Pinpoint the cell where the given text exists, returning its (x, y) midpoint coordinate. 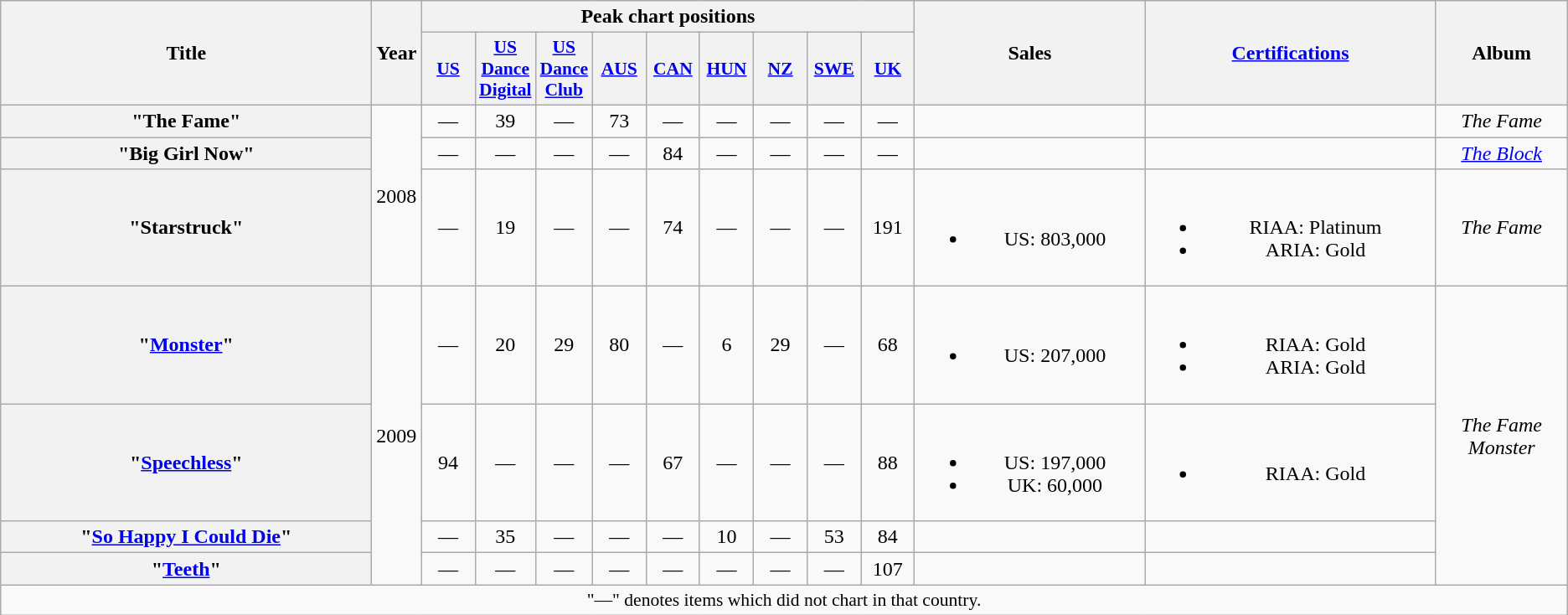
10 (726, 537)
Year (397, 54)
US (448, 69)
US: 803,000 (1030, 228)
"Monster" (186, 345)
"Starstruck" (186, 228)
Certifications (1290, 54)
73 (619, 121)
Sales (1030, 54)
94 (448, 463)
US: 197,000UK: 60,000 (1030, 463)
35 (505, 537)
191 (888, 228)
88 (888, 463)
NZ (781, 69)
53 (834, 537)
UK (888, 69)
Peak chart positions (668, 17)
RIAA: Gold (1290, 463)
19 (505, 228)
"So Happy I Could Die" (186, 537)
SWE (834, 69)
80 (619, 345)
67 (673, 463)
RIAA: GoldARIA: Gold (1290, 345)
USDanceClub (564, 69)
"The Fame" (186, 121)
RIAA: PlatinumARIA: Gold (1290, 228)
"Teeth" (186, 569)
"Big Girl Now" (186, 153)
The Block (1501, 153)
The Fame Monster (1501, 436)
68 (888, 345)
39 (505, 121)
AUS (619, 69)
US: 207,000 (1030, 345)
Album (1501, 54)
Title (186, 54)
CAN (673, 69)
20 (505, 345)
2008 (397, 195)
"—" denotes items which did not chart in that country. (784, 600)
6 (726, 345)
2009 (397, 436)
HUN (726, 69)
"Speechless" (186, 463)
74 (673, 228)
USDanceDigital (505, 69)
107 (888, 569)
